Identify which cell holds the provided text, then report its [x, y] central coordinate. 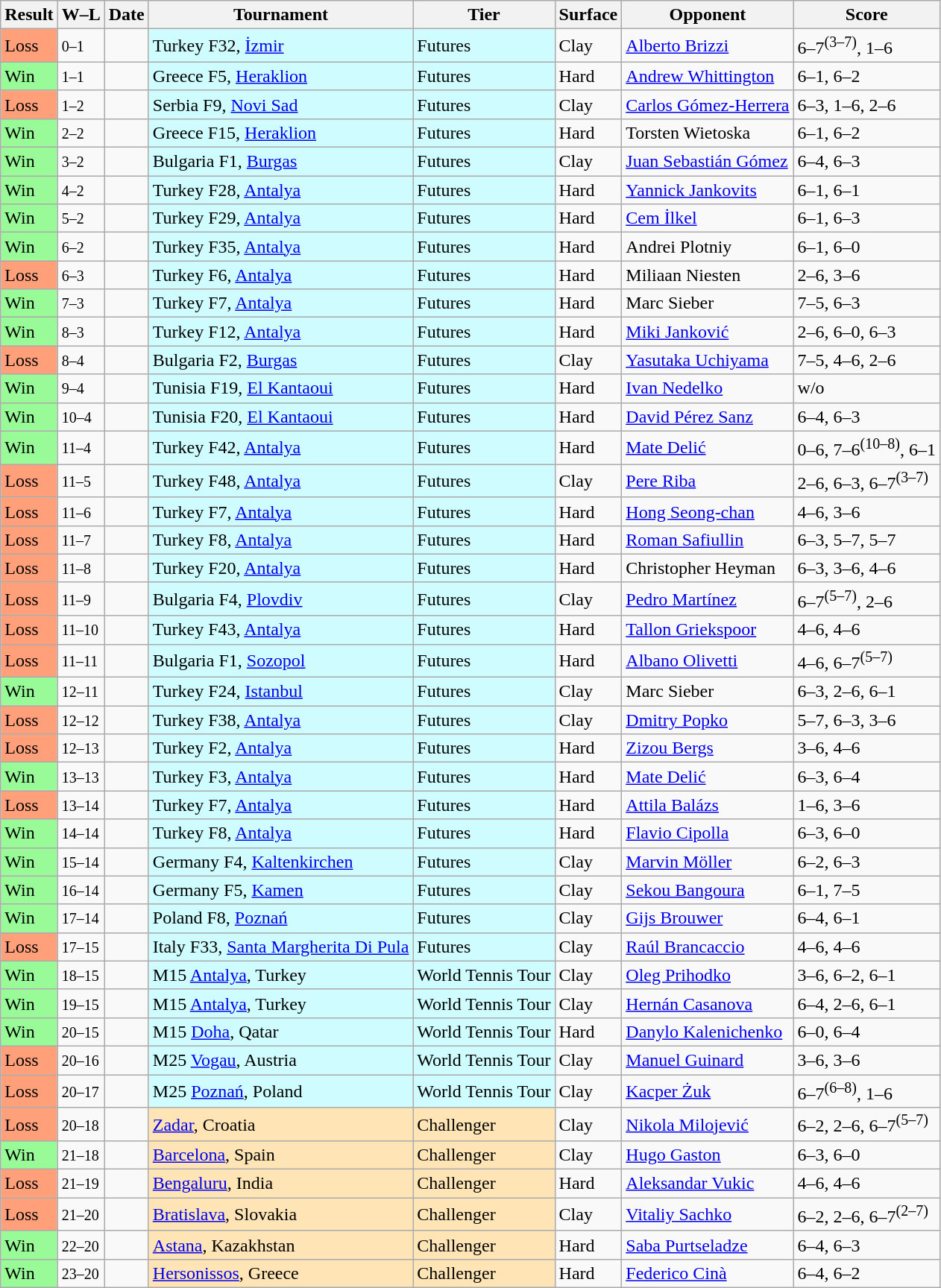
Germany F5, Kamen [280, 890]
Turkey F29, Antalya [280, 218]
7–5, 6–3 [866, 303]
Saba Purtseladze [708, 1245]
17–15 [81, 947]
Dmitry Popko [708, 720]
M15 Doha, Qatar [280, 1032]
23–20 [81, 1273]
2–6, 3–6 [866, 275]
6–4, 6–1 [866, 918]
Bengaluru, India [280, 1184]
Serbia F9, Novi Sad [280, 104]
6–0, 6–4 [866, 1032]
Turkey F48, Antalya [280, 482]
Tunisia F20, El Kantaoui [280, 417]
Albano Olivetti [708, 660]
6–2, 2–6, 6–7(5–7) [866, 1124]
Manuel Guinard [708, 1060]
Bulgaria F2, Burgas [280, 360]
Turkey F42, Antalya [280, 447]
3–6, 4–6 [866, 748]
Turkey F35, Antalya [280, 247]
6–4, 2–6, 6–1 [866, 1003]
6–1, 6–1 [866, 190]
Nikola Milojević [708, 1124]
11–10 [81, 630]
Turkey F3, Antalya [280, 777]
Zadar, Croatia [280, 1124]
Astana, Kazakhstan [280, 1245]
Tournament [280, 15]
Greece F5, Heraklion [280, 76]
Vitaliy Sachko [708, 1215]
Poland F8, Poznań [280, 918]
4–6, 3–6 [866, 511]
7–5, 4–6, 2–6 [866, 360]
Bulgaria F1, Sozopol [280, 660]
Bulgaria F4, Plovdiv [280, 599]
Flavio Cipolla [708, 833]
Turkey F24, Istanbul [280, 692]
Turkey F20, Antalya [280, 568]
Kacper Żuk [708, 1091]
Miliaan Niesten [708, 275]
1–6, 3–6 [866, 805]
Surface [588, 15]
Attila Balázs [708, 805]
0–1 [81, 46]
11–9 [81, 599]
6–7(3–7), 1–6 [866, 46]
Zizou Bergs [708, 748]
Yasutaka Uchiyama [708, 360]
Hernán Casanova [708, 1003]
4–6, 6–7(5–7) [866, 660]
6–4, 6–2 [866, 1273]
14–14 [81, 833]
Turkey F6, Antalya [280, 275]
21–20 [81, 1215]
20–15 [81, 1032]
Juan Sebastián Gómez [708, 162]
1–1 [81, 76]
6–7(6–8), 1–6 [866, 1091]
13–14 [81, 805]
3–6, 3–6 [866, 1060]
2–2 [81, 133]
6–1, 6–0 [866, 247]
1–2 [81, 104]
Gijs Brouwer [708, 918]
13–13 [81, 777]
Date [127, 15]
Carlos Gómez-Herrera [708, 104]
7–3 [81, 303]
2–6, 6–3, 6–7(3–7) [866, 482]
6–7(5–7), 2–6 [866, 599]
Danylo Kalenichenko [708, 1032]
Barcelona, Spain [280, 1155]
Tallon Griekspoor [708, 630]
5–2 [81, 218]
11–8 [81, 568]
22–20 [81, 1245]
17–14 [81, 918]
Hong Seong-chan [708, 511]
12–12 [81, 720]
11–11 [81, 660]
Hersonissos, Greece [280, 1273]
10–4 [81, 417]
3–2 [81, 162]
Pedro Martínez [708, 599]
Result [29, 15]
Sekou Bangoura [708, 890]
Aleksandar Vukic [708, 1184]
w/o [866, 388]
6–3, 5–7, 5–7 [866, 540]
6–1, 6–3 [866, 218]
Score [866, 15]
Opponent [708, 15]
Ivan Nedelko [708, 388]
Turkey F32, İzmir [280, 46]
M25 Poznań, Poland [280, 1091]
2–6, 6–0, 6–3 [866, 332]
Greece F15, Heraklion [280, 133]
11–5 [81, 482]
Oleg Prihodko [708, 975]
Turkey F38, Antalya [280, 720]
Turkey F43, Antalya [280, 630]
Bratislava, Slovakia [280, 1215]
Bulgaria F1, Burgas [280, 162]
Miki Janković [708, 332]
0–6, 7–6(10–8), 6–1 [866, 447]
Federico Cinà [708, 1273]
Italy F33, Santa Margherita Di Pula [280, 947]
18–15 [81, 975]
6–2, 6–3 [866, 862]
Roman Safiullin [708, 540]
3–6, 6–2, 6–1 [866, 975]
11–4 [81, 447]
6–3, 6–4 [866, 777]
21–19 [81, 1184]
21–18 [81, 1155]
12–11 [81, 692]
Torsten Wietoska [708, 133]
6–2 [81, 247]
Andrew Whittington [708, 76]
6–3 [81, 275]
Pere Riba [708, 482]
6–1, 7–5 [866, 890]
20–18 [81, 1124]
M25 Vogau, Austria [280, 1060]
12–13 [81, 748]
Tier [484, 15]
16–14 [81, 890]
11–6 [81, 511]
Marvin Möller [708, 862]
Turkey F12, Antalya [280, 332]
Andrei Plotniy [708, 247]
6–3, 1–6, 2–6 [866, 104]
9–4 [81, 388]
19–15 [81, 1003]
6–3, 2–6, 6–1 [866, 692]
6–2, 2–6, 6–7(2–7) [866, 1215]
6–3, 3–6, 4–6 [866, 568]
Germany F4, Kaltenkirchen [280, 862]
Tunisia F19, El Kantaoui [280, 388]
4–2 [81, 190]
Turkey F2, Antalya [280, 748]
Christopher Heyman [708, 568]
Cem İlkel [708, 218]
20–16 [81, 1060]
20–17 [81, 1091]
Yannick Jankovits [708, 190]
8–4 [81, 360]
Raúl Brancaccio [708, 947]
11–7 [81, 540]
Alberto Brizzi [708, 46]
W–L [81, 15]
5–7, 6–3, 3–6 [866, 720]
David Pérez Sanz [708, 417]
15–14 [81, 862]
8–3 [81, 332]
Turkey F28, Antalya [280, 190]
Hugo Gaston [708, 1155]
